Extract the (x, y) coordinate from the center of the cell holding the provided text.  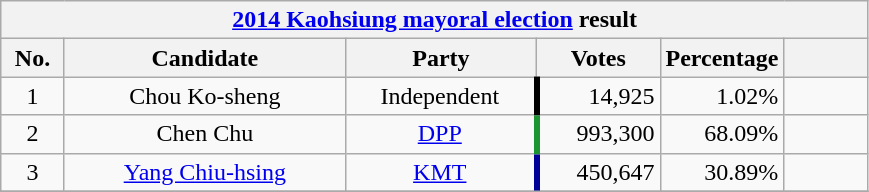
993,300 (598, 134)
Chen Chu (204, 134)
2014 Kaohsiung mayoral election result (435, 20)
450,647 (598, 172)
68.09% (722, 134)
Yang Chiu-hsing (204, 172)
No. (33, 58)
30.89% (722, 172)
Chou Ko-sheng (204, 96)
1 (33, 96)
1.02% (722, 96)
Candidate (204, 58)
Votes (598, 58)
Independent (440, 96)
3 (33, 172)
2 (33, 134)
Percentage (722, 58)
KMT (440, 172)
DPP (440, 134)
14,925 (598, 96)
Party (440, 58)
